Detect which cell encompasses the target text, then output its [X, Y] center coordinate. 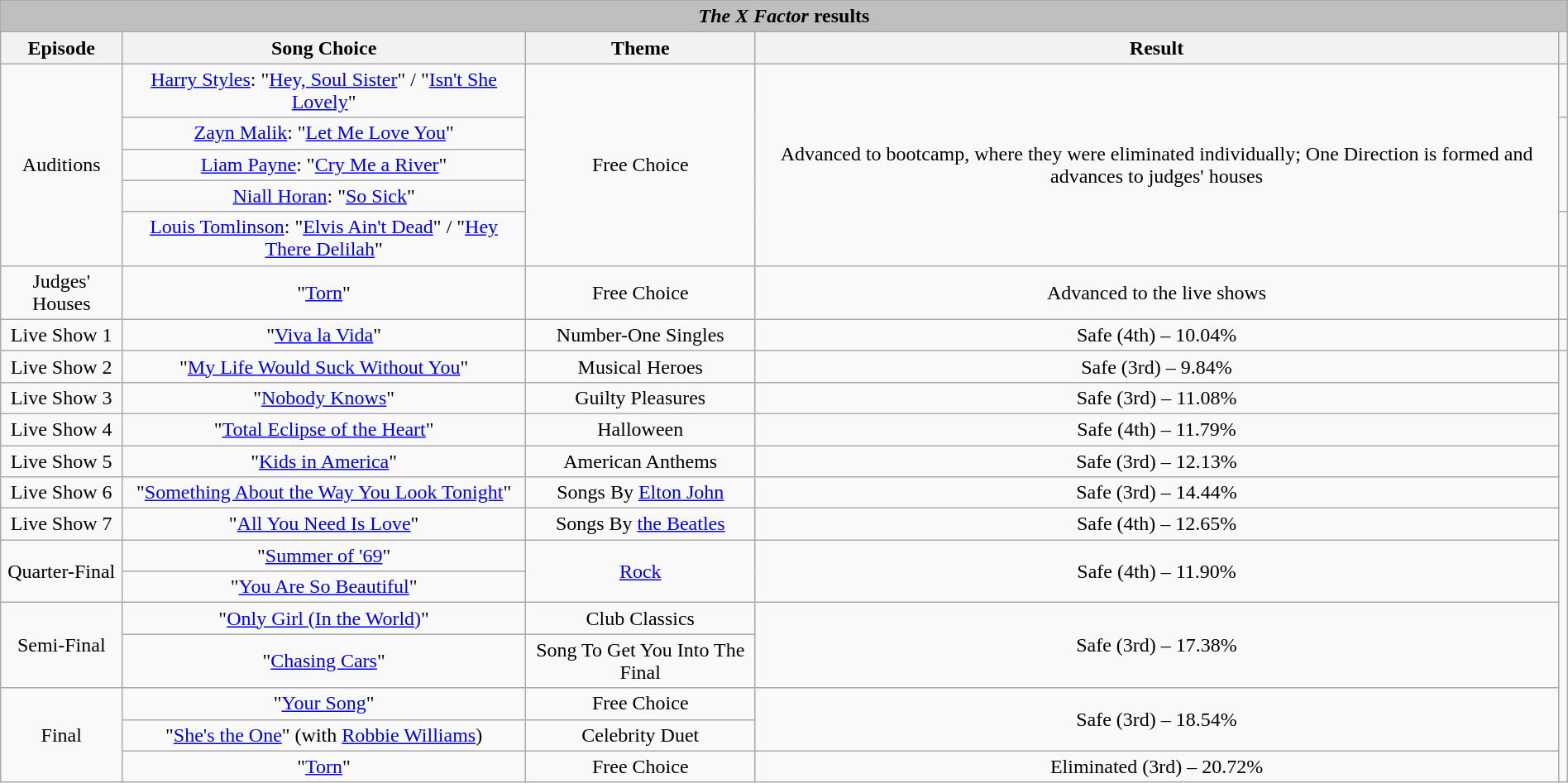
Theme [640, 48]
Advanced to bootcamp, where they were eliminated individually; One Direction is formed and advances to judges' houses [1156, 165]
"She's the One" (with Robbie Williams) [324, 735]
Safe (3rd) – 14.44% [1156, 493]
Halloween [640, 429]
Liam Payne: "Cry Me a River" [324, 165]
"Only Girl (In the World)" [324, 618]
"Nobody Knows" [324, 398]
Result [1156, 48]
Safe (3rd) – 12.13% [1156, 461]
Live Show 3 [61, 398]
"Summer of '69" [324, 556]
Episode [61, 48]
Safe (4th) – 11.79% [1156, 429]
Safe (4th) – 11.90% [1156, 571]
Semi-Final [61, 645]
Harry Styles: "Hey, Soul Sister" / "Isn't She Lovely" [324, 91]
Songs By Elton John [640, 493]
Safe (3rd) – 17.38% [1156, 645]
"All You Need Is Love" [324, 524]
Quarter-Final [61, 571]
Celebrity Duet [640, 735]
Live Show 4 [61, 429]
Auditions [61, 165]
"Total Eclipse of the Heart" [324, 429]
Live Show 2 [61, 366]
Niall Horan: "So Sick" [324, 196]
Advanced to the live shows [1156, 293]
Live Show 1 [61, 335]
Louis Tomlinson: "Elvis Ain't Dead" / "Hey There Delilah" [324, 238]
Zayn Malik: "Let Me Love You" [324, 133]
Song Choice [324, 48]
Final [61, 735]
Song To Get You Into The Final [640, 661]
Live Show 6 [61, 493]
Judges' Houses [61, 293]
Safe (3rd) – 18.54% [1156, 719]
American Anthems [640, 461]
Songs By the Beatles [640, 524]
Club Classics [640, 618]
Musical Heroes [640, 366]
Rock [640, 571]
Safe (4th) – 12.65% [1156, 524]
Safe (4th) – 10.04% [1156, 335]
"Chasing Cars" [324, 661]
"You Are So Beautiful" [324, 587]
Number-One Singles [640, 335]
Guilty Pleasures [640, 398]
"Something About the Way You Look Tonight" [324, 493]
Live Show 5 [61, 461]
The X Factor results [784, 17]
"Viva la Vida" [324, 335]
"Kids in America" [324, 461]
Safe (3rd) – 11.08% [1156, 398]
Eliminated (3rd) – 20.72% [1156, 766]
"Your Song" [324, 704]
"My Life Would Suck Without You" [324, 366]
Safe (3rd) – 9.84% [1156, 366]
Live Show 7 [61, 524]
